Pinpoint the cell where the given text exists, returning its [X, Y] midpoint coordinate. 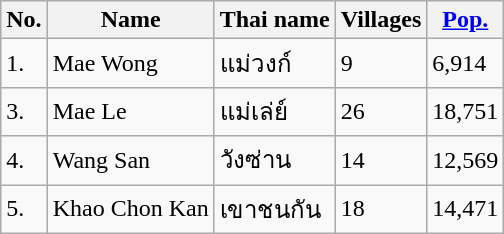
เขาชนกัน [274, 208]
3. [24, 112]
Name [130, 20]
Mae Wong [130, 64]
12,569 [466, 160]
Thai name [274, 20]
18 [381, 208]
วังซ่าน [274, 160]
แม่เล่ย์ [274, 112]
18,751 [466, 112]
Mae Le [130, 112]
14 [381, 160]
1. [24, 64]
9 [381, 64]
Pop. [466, 20]
6,914 [466, 64]
Wang San [130, 160]
5. [24, 208]
4. [24, 160]
Villages [381, 20]
แม่วงก์ [274, 64]
Khao Chon Kan [130, 208]
14,471 [466, 208]
26 [381, 112]
No. [24, 20]
